From the cell containing the given text, extract its center point as (x, y) coordinate. 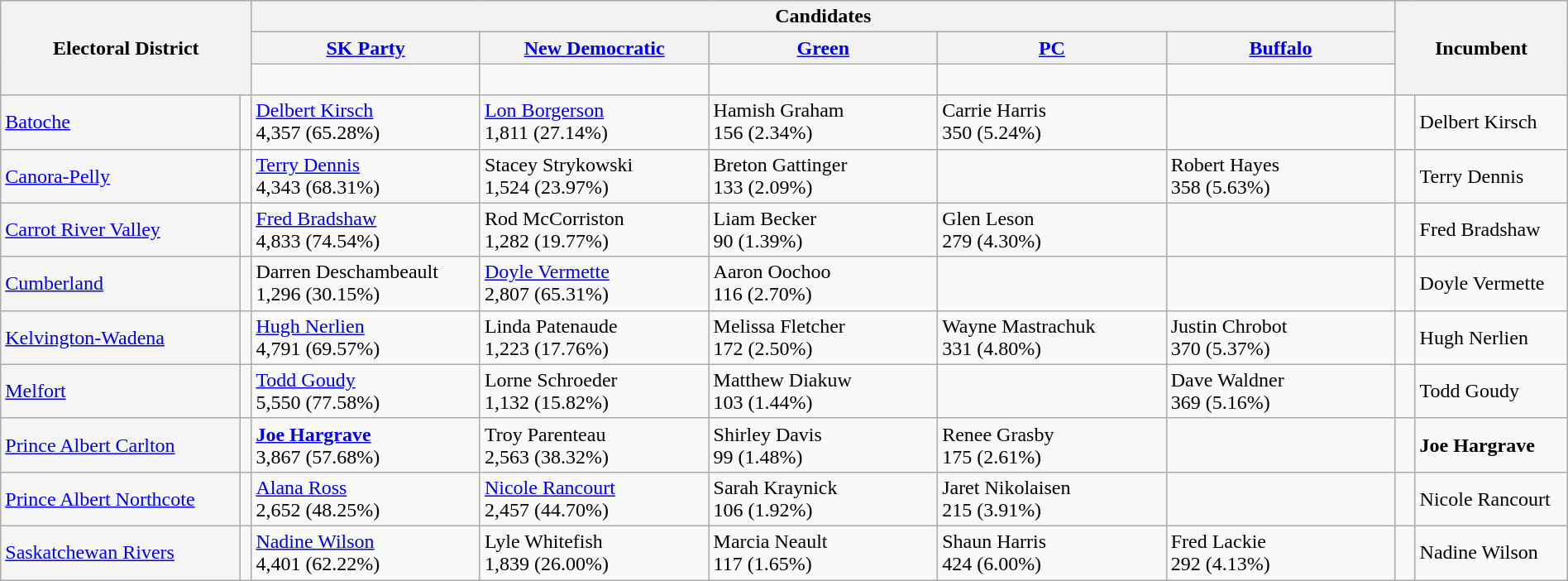
Glen Leson 279 (4.30%) (1052, 230)
Liam Becker 90 (1.39%) (824, 230)
Doyle Vermette 2,807 (65.31%) (594, 283)
Nicole Rancourt (1491, 498)
Nadine Wilson 4,401 (62.22%) (366, 553)
Nicole Rancourt 2,457 (44.70%) (594, 498)
Electoral District (126, 48)
SK Party (366, 48)
Incumbent (1481, 48)
Delbert Kirsch (1491, 122)
Aaron Oochoo 116 (2.70%) (824, 283)
Batoche (121, 122)
Jaret Nikolaisen 215 (3.91%) (1052, 498)
Sarah Kraynick 106 (1.92%) (824, 498)
Shaun Harris 424 (6.00%) (1052, 553)
Darren Deschambeault 1,296 (30.15%) (366, 283)
Cumberland (121, 283)
Linda Patenaude 1,223 (17.76%) (594, 338)
Matthew Diakuw 103 (1.44%) (824, 391)
PC (1052, 48)
Hamish Graham 156 (2.34%) (824, 122)
Melissa Fletcher 172 (2.50%) (824, 338)
Todd Goudy (1491, 391)
Carrot River Valley (121, 230)
Terry Dennis 4,343 (68.31%) (366, 175)
Dave Waldner 369 (5.16%) (1280, 391)
Justin Chrobot 370 (5.37%) (1280, 338)
Robert Hayes 358 (5.63%) (1280, 175)
Fred Bradshaw (1491, 230)
Terry Dennis (1491, 175)
Fred Lackie 292 (4.13%) (1280, 553)
Joe Hargrave 3,867 (57.68%) (366, 445)
Rod McCorriston 1,282 (19.77%) (594, 230)
Buffalo (1280, 48)
Lorne Schroeder 1,132 (15.82%) (594, 391)
Candidates (824, 17)
Fred Bradshaw 4,833 (74.54%) (366, 230)
Green (824, 48)
Joe Hargrave (1491, 445)
Lon Borgerson 1,811 (27.14%) (594, 122)
Melfort (121, 391)
Renee Grasby 175 (2.61%) (1052, 445)
Carrie Harris 350 (5.24%) (1052, 122)
Doyle Vermette (1491, 283)
Delbert Kirsch 4,357 (65.28%) (366, 122)
Shirley Davis 99 (1.48%) (824, 445)
Marcia Neault 117 (1.65%) (824, 553)
Saskatchewan Rivers (121, 553)
Todd Goudy 5,550 (77.58%) (366, 391)
Breton Gattinger 133 (2.09%) (824, 175)
Prince Albert Carlton (121, 445)
Kelvington-Wadena (121, 338)
Alana Ross 2,652 (48.25%) (366, 498)
Troy Parenteau 2,563 (38.32%) (594, 445)
Stacey Strykowski 1,524 (23.97%) (594, 175)
Wayne Mastrachuk 331 (4.80%) (1052, 338)
Hugh Nerlien 4,791 (69.57%) (366, 338)
New Democratic (594, 48)
Canora-Pelly (121, 175)
Hugh Nerlien (1491, 338)
Lyle Whitefish 1,839 (26.00%) (594, 553)
Prince Albert Northcote (121, 498)
Nadine Wilson (1491, 553)
